Return (X, Y) of the center of cell containing provided text 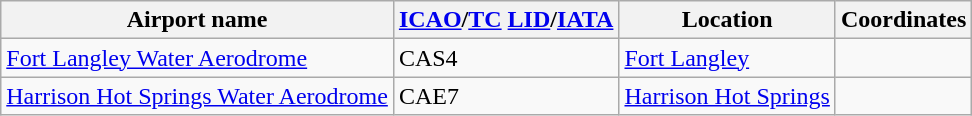
Airport name (198, 20)
Location (727, 20)
CAE7 (506, 96)
CAS4 (506, 58)
Harrison Hot Springs (727, 96)
Coordinates (903, 20)
ICAO/TC LID/IATA (506, 20)
Fort Langley Water Aerodrome (198, 58)
Fort Langley (727, 58)
Harrison Hot Springs Water Aerodrome (198, 96)
